Provide the [X, Y] coordinate of the cell's center where the given text is located.  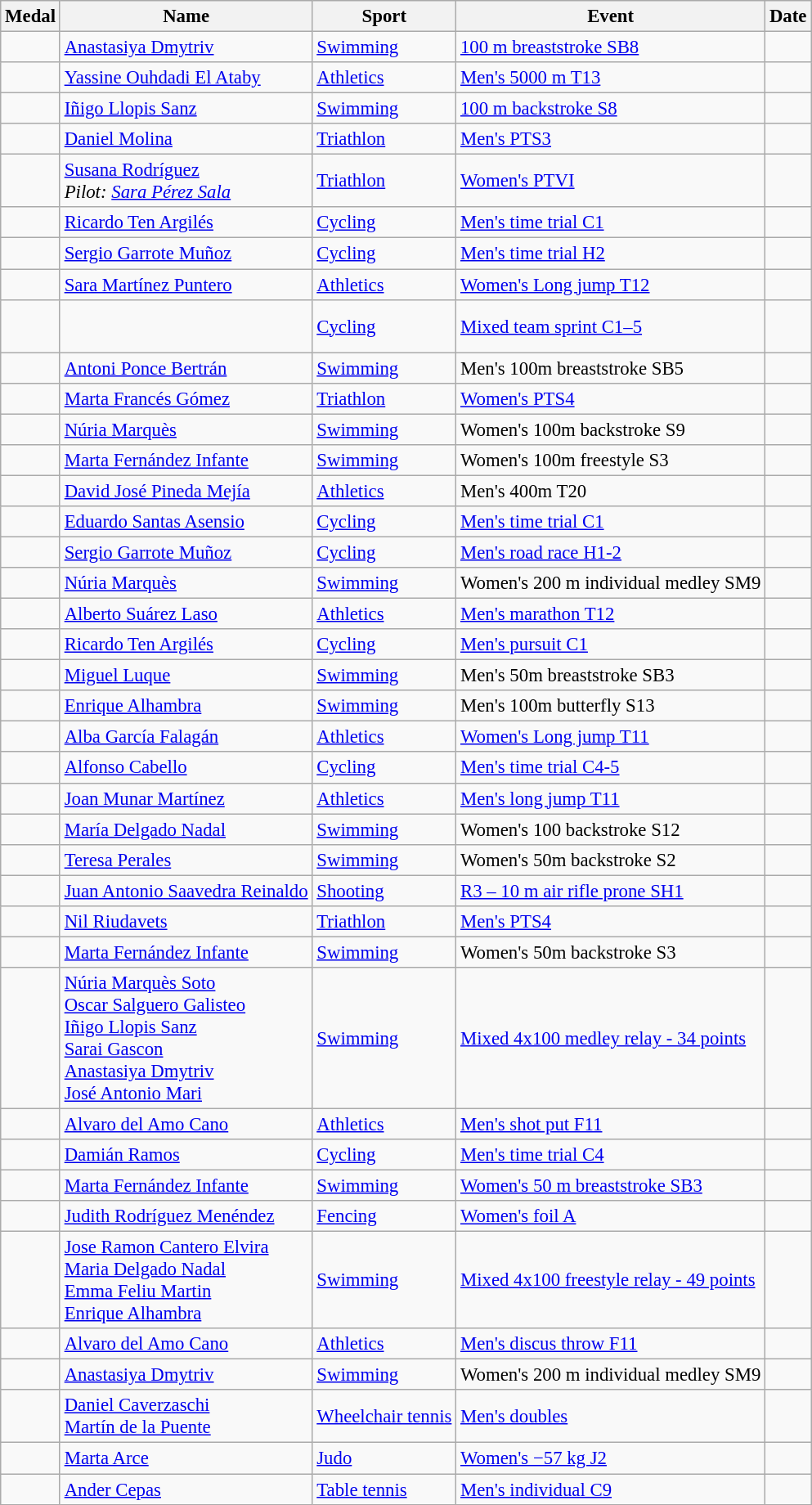
Men's shot put F11 [611, 1124]
Yassine Ouhdadi El Ataby [186, 78]
100 m breaststroke SB8 [611, 47]
Eduardo Santas Asensio [186, 522]
Women's −57 kg J2 [611, 1458]
Ander Cepas [186, 1489]
Marta Francés Gómez [186, 398]
Men's marathon T12 [611, 614]
Sport [384, 16]
Women's foil A [611, 1216]
Daniel CaverzaschiMartín de la Puente [186, 1417]
Men's 400m T20 [611, 491]
Table tennis [384, 1489]
Sara Martínez Puntero [186, 285]
Men's time trial C4-5 [611, 768]
R3 – 10 m air rifle prone SH1 [611, 891]
Men's long jump T11 [611, 798]
Women's Long jump T11 [611, 737]
Women's 50 m breaststroke SB3 [611, 1186]
Mixed 4x100 medley relay - 34 points [611, 1039]
Women's Long jump T12 [611, 285]
Name [186, 16]
Women's 100 backstroke S12 [611, 829]
Mixed 4x100 freestyle relay - 49 points [611, 1281]
Event [611, 16]
Men's road race H1-2 [611, 552]
Marta Arce [186, 1458]
Miguel Luque [186, 676]
Alfonso Cabello [186, 768]
Iñigo Llopis Sanz [186, 109]
Joan Munar Martínez [186, 798]
Teresa Perales [186, 860]
Men's 100m breaststroke SB5 [611, 368]
Núria Marquès SotoOscar Salguero GalisteoIñigo Llopis SanzSarai GasconAnastasiya DmytrivJosé Antonio Mari [186, 1039]
Enrique Alhambra [186, 706]
Women's 100m freestyle S3 [611, 460]
Men's discus throw F11 [611, 1344]
María Delgado Nadal [186, 829]
Medal [31, 16]
Women's 100m backstroke S9 [611, 429]
Judo [384, 1458]
100 m backstroke S8 [611, 109]
Men's pursuit C1 [611, 645]
Mixed team sprint C1–5 [611, 326]
Date [788, 16]
Women's PTS4 [611, 398]
Women's 50m backstroke S3 [611, 952]
Men's PTS3 [611, 139]
Men's doubles [611, 1417]
Shooting [384, 891]
Jose Ramon Cantero ElviraMaria Delgado NadalEmma Feliu MartinEnrique Alhambra [186, 1281]
Wheelchair tennis [384, 1417]
Damián Ramos [186, 1155]
Men's 5000 m T13 [611, 78]
Alberto Suárez Laso [186, 614]
Women's 50m backstroke S2 [611, 860]
Susana RodríguezPilot: Sara Pérez Sala [186, 182]
Nil Riudavets [186, 922]
Men's PTS4 [611, 922]
Alba García Falagán [186, 737]
Men's 100m butterfly S13 [611, 706]
Men's individual C9 [611, 1489]
Men's time trial C4 [611, 1155]
Juan Antonio Saavedra Reinaldo [186, 891]
Men's 50m breaststroke SB3 [611, 676]
Fencing [384, 1216]
Women's PTVI [611, 182]
David José Pineda Mejía [186, 491]
Men's time trial H2 [611, 254]
Antoni Ponce Bertrán [186, 368]
Judith Rodríguez Menéndez [186, 1216]
Daniel Molina [186, 139]
